Detect which cell encompasses the target text, then output its (x, y) center coordinate. 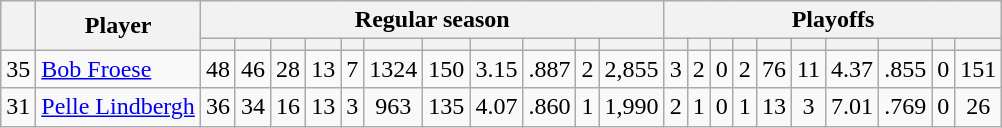
7.01 (852, 107)
76 (774, 69)
4.37 (852, 69)
.887 (550, 69)
Pelle Lindbergh (118, 107)
16 (288, 107)
963 (394, 107)
1,990 (632, 107)
4.07 (496, 107)
1324 (394, 69)
Playoffs (833, 20)
36 (218, 107)
Bob Froese (118, 69)
46 (252, 69)
48 (218, 69)
2,855 (632, 69)
31 (18, 107)
7 (352, 69)
151 (978, 69)
34 (252, 107)
3.15 (496, 69)
135 (446, 107)
35 (18, 69)
28 (288, 69)
.769 (906, 107)
150 (446, 69)
Player (118, 26)
11 (808, 69)
Regular season (432, 20)
.860 (550, 107)
26 (978, 107)
.855 (906, 69)
